Pinpoint the cell where the given text exists, returning its (X, Y) midpoint coordinate. 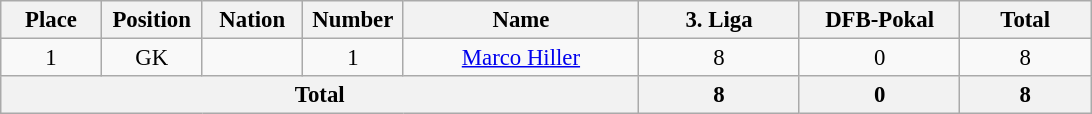
DFB-Pokal (880, 20)
Position (152, 20)
Marco Hiller (521, 58)
Name (521, 20)
3. Liga (720, 20)
Nation (252, 20)
GK (152, 58)
Number (354, 20)
Place (52, 20)
